Find where the given text appears and provide that cell's center as (x, y) coordinate. 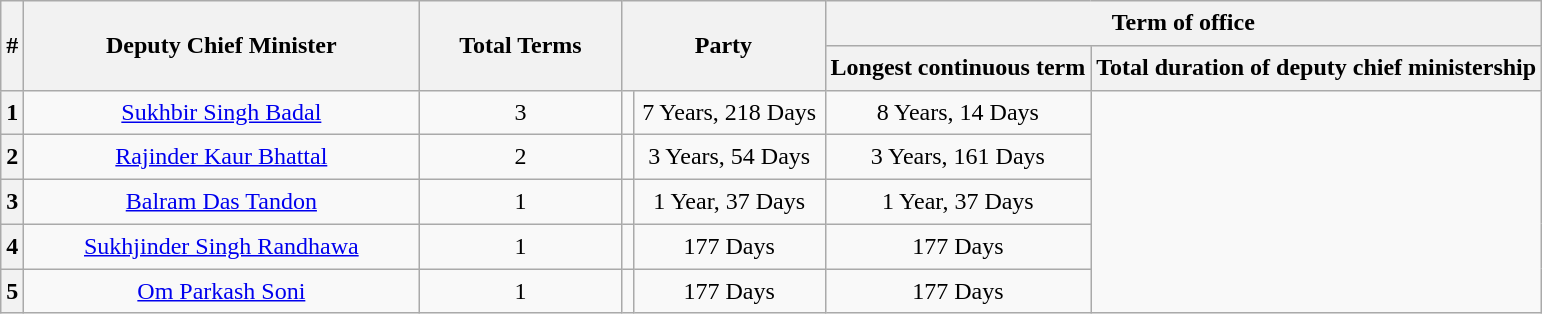
Term of office (1184, 24)
Om Parkash Soni (222, 292)
# (12, 46)
3 Years, 161 Days (958, 158)
7 Years, 218 Days (729, 112)
Party (724, 46)
5 (12, 292)
Balram Das Tandon (222, 202)
Sukhbir Singh Badal (222, 112)
Longest continuous term (958, 68)
Sukhjinder Singh Randhawa (222, 246)
Deputy Chief Minister (222, 46)
Total Terms (520, 46)
8 Years, 14 Days (958, 112)
Rajinder Kaur Bhattal (222, 158)
4 (12, 246)
3 Years, 54 Days (729, 158)
Total duration of deputy chief ministership (1316, 68)
